Return (X, Y) of the center of cell containing provided text 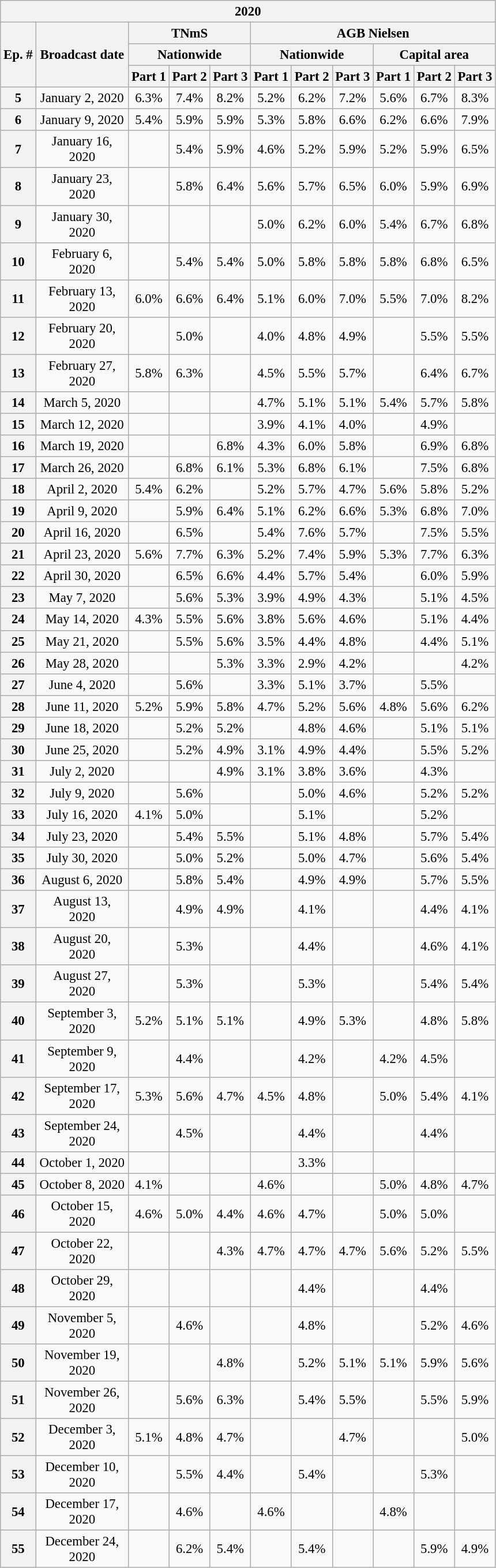
51 (18, 1400)
August 20, 2020 (82, 946)
December 10, 2020 (82, 1475)
May 21, 2020 (82, 641)
14 (18, 403)
34 (18, 837)
16 (18, 446)
25 (18, 641)
3.5% (271, 641)
April 30, 2020 (82, 576)
February 13, 2020 (82, 299)
June 25, 2020 (82, 750)
11 (18, 299)
April 9, 2020 (82, 511)
May 28, 2020 (82, 663)
July 16, 2020 (82, 815)
10 (18, 261)
February 27, 2020 (82, 373)
October 22, 2020 (82, 1251)
Ep. # (18, 55)
44 (18, 1162)
June 4, 2020 (82, 684)
September 24, 2020 (82, 1133)
2.9% (311, 663)
Broadcast date (82, 55)
October 15, 2020 (82, 1214)
29 (18, 728)
March 12, 2020 (82, 424)
7.2% (353, 98)
27 (18, 684)
March 5, 2020 (82, 403)
40 (18, 1021)
46 (18, 1214)
January 23, 2020 (82, 187)
October 29, 2020 (82, 1288)
49 (18, 1325)
April 23, 2020 (82, 555)
February 20, 2020 (82, 336)
September 3, 2020 (82, 1021)
April 2, 2020 (82, 489)
43 (18, 1133)
32 (18, 793)
19 (18, 511)
June 11, 2020 (82, 706)
September 17, 2020 (82, 1095)
August 27, 2020 (82, 983)
February 6, 2020 (82, 261)
45 (18, 1184)
21 (18, 555)
7 (18, 149)
26 (18, 663)
December 17, 2020 (82, 1512)
January 30, 2020 (82, 224)
53 (18, 1475)
33 (18, 815)
AGB Nielsen (373, 33)
30 (18, 750)
54 (18, 1512)
42 (18, 1095)
31 (18, 772)
7.9% (475, 120)
23 (18, 598)
12 (18, 336)
July 23, 2020 (82, 837)
41 (18, 1058)
22 (18, 576)
January 16, 2020 (82, 149)
20 (18, 533)
6 (18, 120)
39 (18, 983)
December 24, 2020 (82, 1549)
2020 (248, 12)
50 (18, 1363)
48 (18, 1288)
55 (18, 1549)
36 (18, 880)
24 (18, 620)
52 (18, 1437)
March 26, 2020 (82, 467)
47 (18, 1251)
5 (18, 98)
38 (18, 946)
November 26, 2020 (82, 1400)
18 (18, 489)
June 18, 2020 (82, 728)
December 3, 2020 (82, 1437)
August 13, 2020 (82, 910)
35 (18, 858)
May 14, 2020 (82, 620)
3.6% (353, 772)
8 (18, 187)
January 9, 2020 (82, 120)
August 6, 2020 (82, 880)
17 (18, 467)
TNmS (190, 33)
July 30, 2020 (82, 858)
September 9, 2020 (82, 1058)
July 9, 2020 (82, 793)
28 (18, 706)
13 (18, 373)
November 5, 2020 (82, 1325)
January 2, 2020 (82, 98)
October 1, 2020 (82, 1162)
9 (18, 224)
November 19, 2020 (82, 1363)
May 7, 2020 (82, 598)
July 2, 2020 (82, 772)
3.7% (353, 684)
October 8, 2020 (82, 1184)
April 16, 2020 (82, 533)
7.6% (311, 533)
8.3% (475, 98)
March 19, 2020 (82, 446)
37 (18, 910)
Capital area (434, 55)
15 (18, 424)
